Provide the [x, y] coordinate of the cell's center where the given text is located.  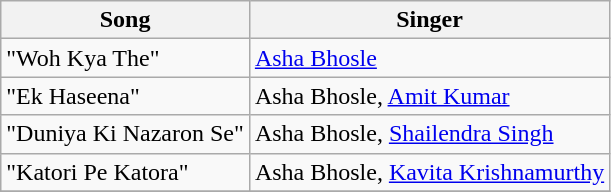
"Ek Haseena" [126, 96]
"Katori Pe Katora" [126, 172]
Asha Bhosle, Shailendra Singh [429, 134]
Asha Bhosle [429, 58]
"Duniya Ki Nazaron Se" [126, 134]
Song [126, 20]
Asha Bhosle, Kavita Krishnamurthy [429, 172]
Asha Bhosle, Amit Kumar [429, 96]
"Woh Kya The" [126, 58]
Singer [429, 20]
